Detect which cell encompasses the target text, then output its [X, Y] center coordinate. 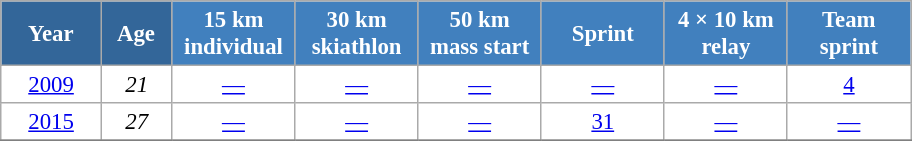
4 × 10 km relay [726, 34]
4 [848, 85]
Age [136, 34]
Year [52, 34]
50 km mass start [480, 34]
Sprint [602, 34]
2009 [52, 85]
Team sprint [848, 34]
30 km skiathlon [356, 34]
31 [602, 122]
2015 [52, 122]
27 [136, 122]
15 km individual [234, 34]
21 [136, 85]
